Scan for the cell matching the given text and deliver its [X, Y] coordinate at center. 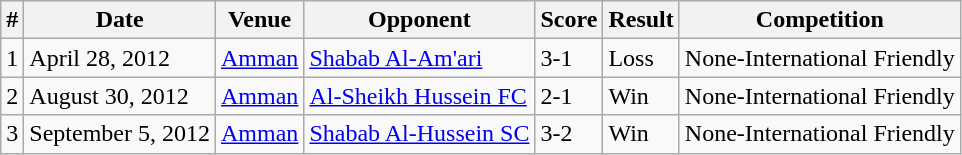
# [12, 20]
Shabab Al-Am'ari [420, 58]
September 5, 2012 [120, 134]
3-1 [569, 58]
April 28, 2012 [120, 58]
Score [569, 20]
1 [12, 58]
Date [120, 20]
Opponent [420, 20]
Shabab Al-Hussein SC [420, 134]
2 [12, 96]
3-2 [569, 134]
Competition [820, 20]
Loss [641, 58]
Al-Sheikh Hussein FC [420, 96]
Result [641, 20]
August 30, 2012 [120, 96]
3 [12, 134]
Venue [260, 20]
2-1 [569, 96]
